For the text-containing cell, return its midpoint in (x, y) coordinate format. 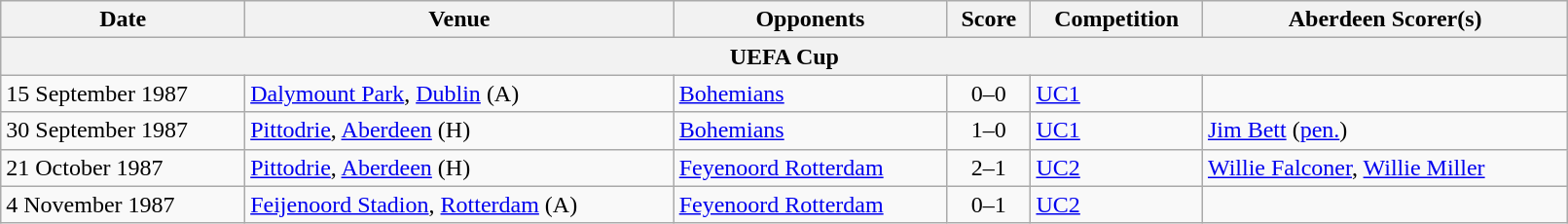
0–0 (989, 93)
Date (123, 19)
UEFA Cup (784, 56)
Aberdeen Scorer(s) (1384, 19)
0–1 (989, 205)
Dalymount Park, Dublin (A) (459, 93)
Venue (459, 19)
Feijenoord Stadion, Rotterdam (A) (459, 205)
4 November 1987 (123, 205)
30 September 1987 (123, 131)
Willie Falconer, Willie Miller (1384, 168)
15 September 1987 (123, 93)
2–1 (989, 168)
Score (989, 19)
Jim Bett (pen.) (1384, 131)
1–0 (989, 131)
Opponents (810, 19)
21 October 1987 (123, 168)
Competition (1117, 19)
